Pinpoint the cell where the given text exists, returning its (x, y) midpoint coordinate. 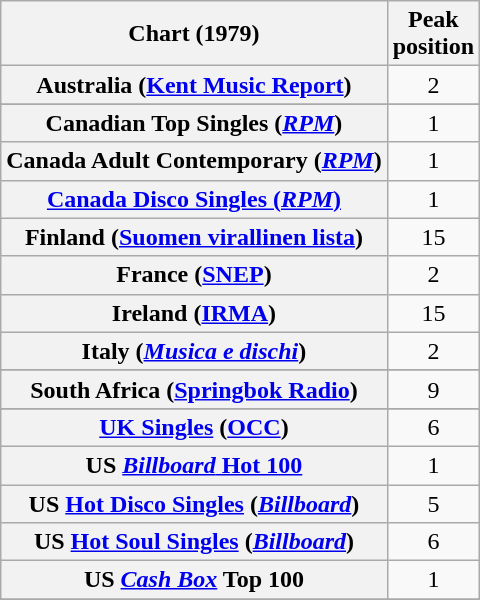
Chart (1979) (194, 34)
France (SNEP) (194, 275)
5 (433, 503)
Canada Disco Singles (RPM) (194, 199)
Finland (Suomen virallinen lista) (194, 237)
US Hot Soul Singles (Billboard) (194, 542)
Australia (Kent Music Report) (194, 85)
Ireland (IRMA) (194, 313)
South Africa (Springbok Radio) (194, 389)
US Billboard Hot 100 (194, 465)
Peakposition (433, 34)
US Cash Box Top 100 (194, 580)
9 (433, 389)
US Hot Disco Singles (Billboard) (194, 503)
Canadian Top Singles (RPM) (194, 123)
UK Singles (OCC) (194, 427)
Italy (Musica e dischi) (194, 351)
Canada Adult Contemporary (RPM) (194, 161)
